Capture the cell that displays the provided text and extract its [X, Y] central coordinate. 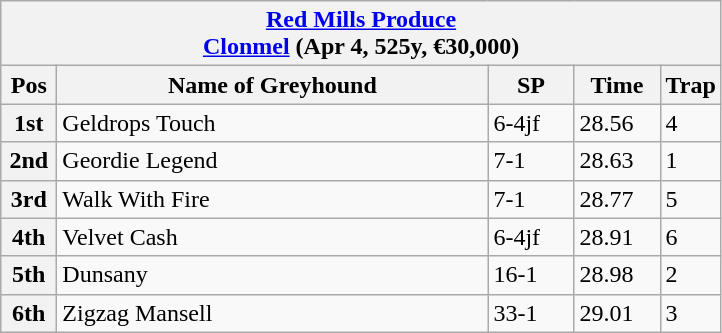
16-1 [531, 275]
28.77 [617, 199]
4th [29, 237]
Velvet Cash [272, 237]
6th [29, 313]
Trap [690, 85]
3rd [29, 199]
28.98 [617, 275]
Name of Greyhound [272, 85]
28.91 [617, 237]
Geldrops Touch [272, 123]
5th [29, 275]
2nd [29, 161]
Red Mills Produce Clonmel (Apr 4, 525y, €30,000) [362, 34]
Walk With Fire [272, 199]
SP [531, 85]
5 [690, 199]
1st [29, 123]
4 [690, 123]
3 [690, 313]
Dunsany [272, 275]
29.01 [617, 313]
Time [617, 85]
28.56 [617, 123]
Pos [29, 85]
33-1 [531, 313]
1 [690, 161]
28.63 [617, 161]
2 [690, 275]
Geordie Legend [272, 161]
Zigzag Mansell [272, 313]
6 [690, 237]
